Pinpoint the cell where the given text exists, returning its [x, y] midpoint coordinate. 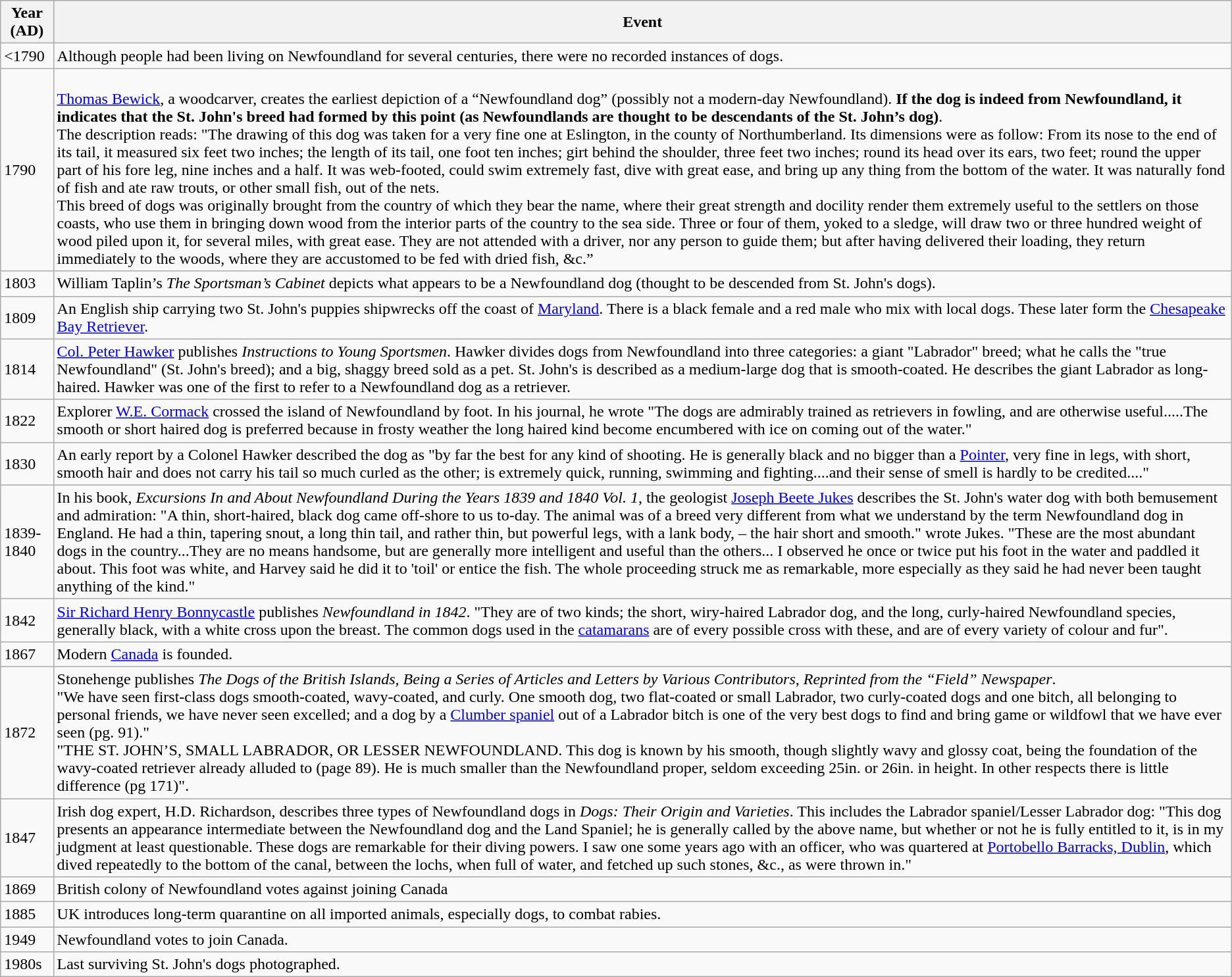
1867 [27, 654]
Last surviving St. John's dogs photographed. [642, 964]
1814 [27, 369]
1980s [27, 964]
William Taplin’s The Sportsman’s Cabinet depicts what appears to be a Newfoundland dog (thought to be descended from St. John's dogs). [642, 284]
1839-1840 [27, 542]
Although people had been living on Newfoundland for several centuries, there were no recorded instances of dogs. [642, 56]
1790 [27, 170]
1885 [27, 914]
UK introduces long-term quarantine on all imported animals, especially dogs, to combat rabies. [642, 914]
Year (AD) [27, 22]
Event [642, 22]
1847 [27, 838]
1822 [27, 421]
<1790 [27, 56]
1842 [27, 620]
1803 [27, 284]
1872 [27, 732]
1809 [27, 317]
1949 [27, 939]
Modern Canada is founded. [642, 654]
British colony of Newfoundland votes against joining Canada [642, 889]
1830 [27, 463]
Newfoundland votes to join Canada. [642, 939]
1869 [27, 889]
